Pinpoint the cell where the given text exists, returning its (x, y) midpoint coordinate. 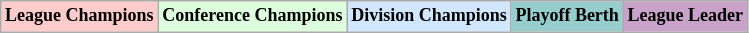
Conference Champions (252, 16)
League Champions (80, 16)
Division Champions (429, 16)
League Leader (685, 16)
Playoff Berth (567, 16)
